From the cell containing the given text, extract its center point as (X, Y) coordinate. 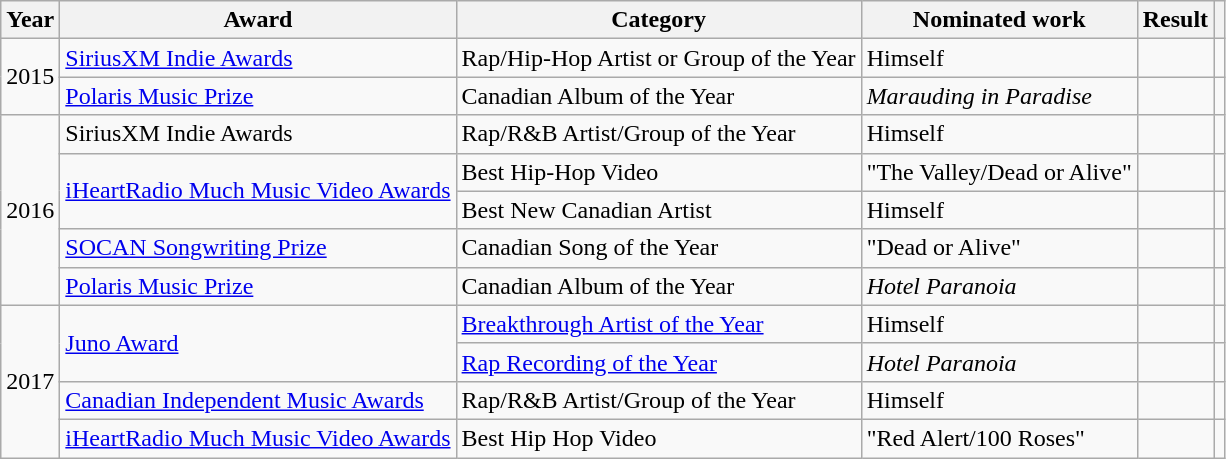
Best Hip-Hop Video (658, 172)
2017 (30, 381)
2016 (30, 210)
Best New Canadian Artist (658, 210)
Breakthrough Artist of the Year (658, 324)
"Dead or Alive" (999, 248)
Nominated work (999, 20)
Rap/Hip-Hop Artist or Group of the Year (658, 58)
Canadian Song of the Year (658, 248)
SOCAN Songwriting Prize (258, 248)
Best Hip Hop Video (658, 438)
Canadian Independent Music Awards (258, 400)
Juno Award (258, 343)
Rap Recording of the Year (658, 362)
Marauding in Paradise (999, 96)
Result (1175, 20)
"The Valley/Dead or Alive" (999, 172)
2015 (30, 77)
"Red Alert/100 Roses" (999, 438)
Award (258, 20)
Category (658, 20)
Year (30, 20)
